Extract the [X, Y] coordinate from the center of the cell holding the provided text.  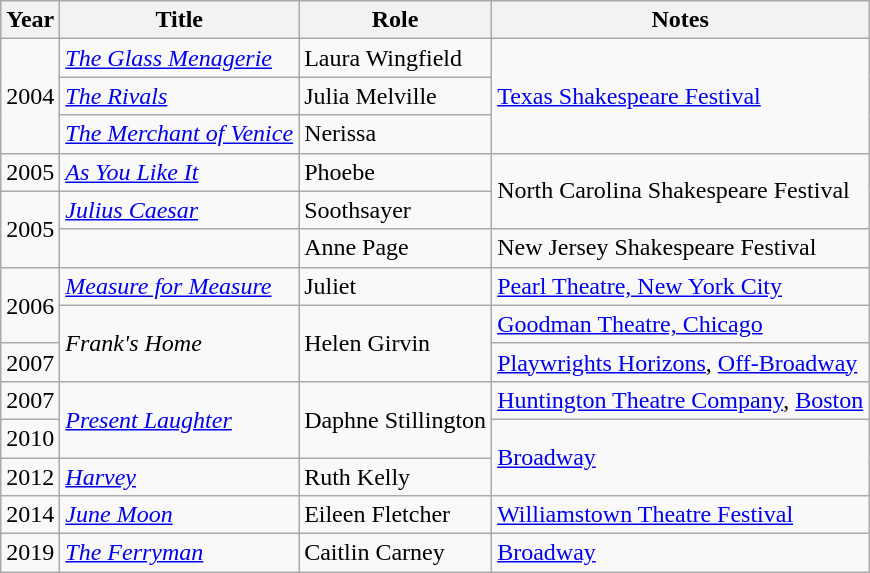
2019 [30, 553]
Williamstown Theatre Festival [680, 515]
Huntington Theatre Company, Boston [680, 400]
Title [180, 20]
Daphne Stillington [396, 419]
2014 [30, 515]
Helen Girvin [396, 343]
Juliet [396, 286]
As You Like It [180, 172]
The Merchant of Venice [180, 134]
The Ferryman [180, 553]
Anne Page [396, 248]
Phoebe [396, 172]
Present Laughter [180, 419]
Goodman Theatre, Chicago [680, 324]
Harvey [180, 477]
The Glass Menagerie [180, 58]
June Moon [180, 515]
New Jersey Shakespeare Festival [680, 248]
Ruth Kelly [396, 477]
Year [30, 20]
Playwrights Horizons, Off-Broadway [680, 362]
Caitlin Carney [396, 553]
2010 [30, 438]
Texas Shakespeare Festival [680, 96]
Role [396, 20]
Nerissa [396, 134]
Julia Melville [396, 96]
Eileen Fletcher [396, 515]
2006 [30, 305]
Measure for Measure [180, 286]
Frank's Home [180, 343]
Soothsayer [396, 210]
The Rivals [180, 96]
North Carolina Shakespeare Festival [680, 191]
Julius Caesar [180, 210]
2012 [30, 477]
Pearl Theatre, New York City [680, 286]
Laura Wingfield [396, 58]
2004 [30, 96]
Notes [680, 20]
